Return the (X, Y) coordinate for the center point of the cell that contains the specified text.  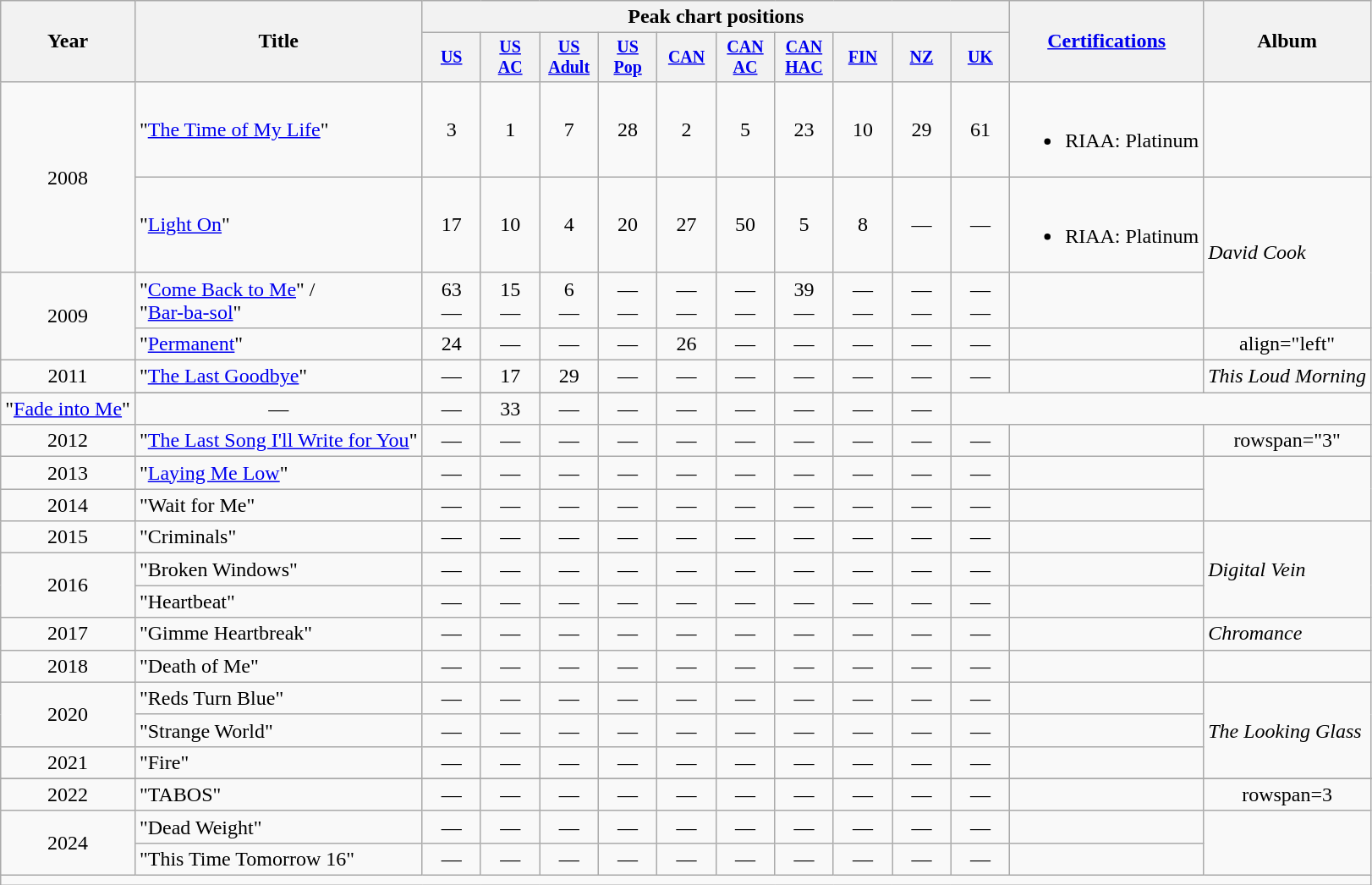
2018 (68, 666)
2008 (68, 177)
2013 (68, 473)
USAC (509, 58)
"Wait for Me" (278, 505)
"The Last Goodbye" (278, 377)
2012 (68, 441)
"Fade into Me" (68, 409)
28 (628, 129)
"TABOS" (278, 794)
33 (509, 409)
"Criminals" (278, 537)
rowspan="3" (1287, 441)
2022 (68, 794)
rowspan=3 (1287, 794)
Certifications (1106, 41)
26 (687, 344)
4 (568, 225)
"The Time of My Life" (278, 129)
"Death of Me" (278, 666)
23 (804, 129)
align="left" (1287, 344)
39— (804, 300)
2024 (68, 843)
NZ (922, 58)
2 (687, 129)
"Laying Me Low" (278, 473)
63— (452, 300)
"Heartbeat" (278, 602)
David Cook (1287, 252)
This Loud Morning (1287, 377)
"Come Back to Me" /"Bar-ba-sol" (278, 300)
UK (980, 58)
2021 (68, 762)
"Strange World" (278, 730)
"Broken Windows" (278, 569)
27 (687, 225)
FIN (863, 58)
2020 (68, 714)
Title (278, 41)
6— (568, 300)
"Light On" (278, 225)
2015 (68, 537)
Digital Vein (1287, 569)
20 (628, 225)
2011 (68, 377)
The Looking Glass (1287, 730)
US Adult (568, 58)
US Pop (628, 58)
"Gimme Heartbreak" (278, 634)
"Reds Turn Blue" (278, 698)
Chromance (1287, 634)
CAN HAC (804, 58)
15— (509, 300)
2016 (68, 585)
"Permanent" (278, 344)
8 (863, 225)
3 (452, 129)
Year (68, 41)
CAN AC (744, 58)
2009 (68, 316)
24 (452, 344)
2014 (68, 505)
"This Time Tomorrow 16" (278, 859)
7 (568, 129)
50 (744, 225)
1 (509, 129)
CAN (687, 58)
Album (1287, 41)
"Fire" (278, 762)
61 (980, 129)
"The Last Song I'll Write for You" (278, 441)
Peak chart positions (716, 17)
2017 (68, 634)
US (452, 58)
"Dead Weight" (278, 827)
